Output the (x, y) coordinate of the center of the cell containing the given text.  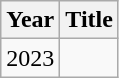
Title (90, 20)
2023 (30, 58)
Year (30, 20)
